Return the [x, y] coordinate for the center point of the cell that contains the specified text.  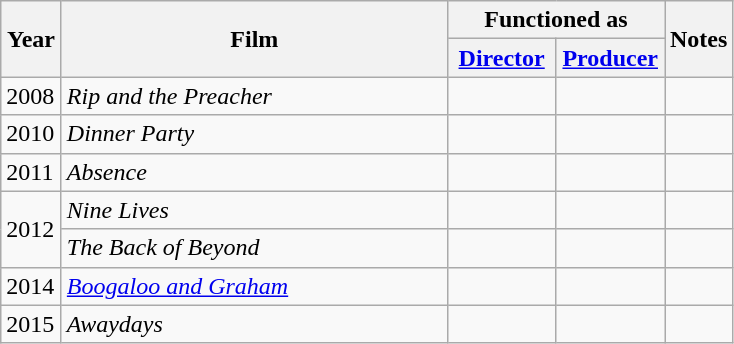
2015 [32, 324]
Year [32, 39]
2011 [32, 172]
2008 [32, 96]
Rip and the Preacher [254, 96]
Functioned as [556, 20]
2010 [32, 134]
Absence [254, 172]
Film [254, 39]
Dinner Party [254, 134]
Notes [698, 39]
Nine Lives [254, 210]
Director [502, 58]
2012 [32, 229]
Producer [610, 58]
2014 [32, 286]
The Back of Beyond [254, 248]
Boogaloo and Graham [254, 286]
Awaydays [254, 324]
